Extract the [x, y] coordinate from the center of the cell holding the provided text.  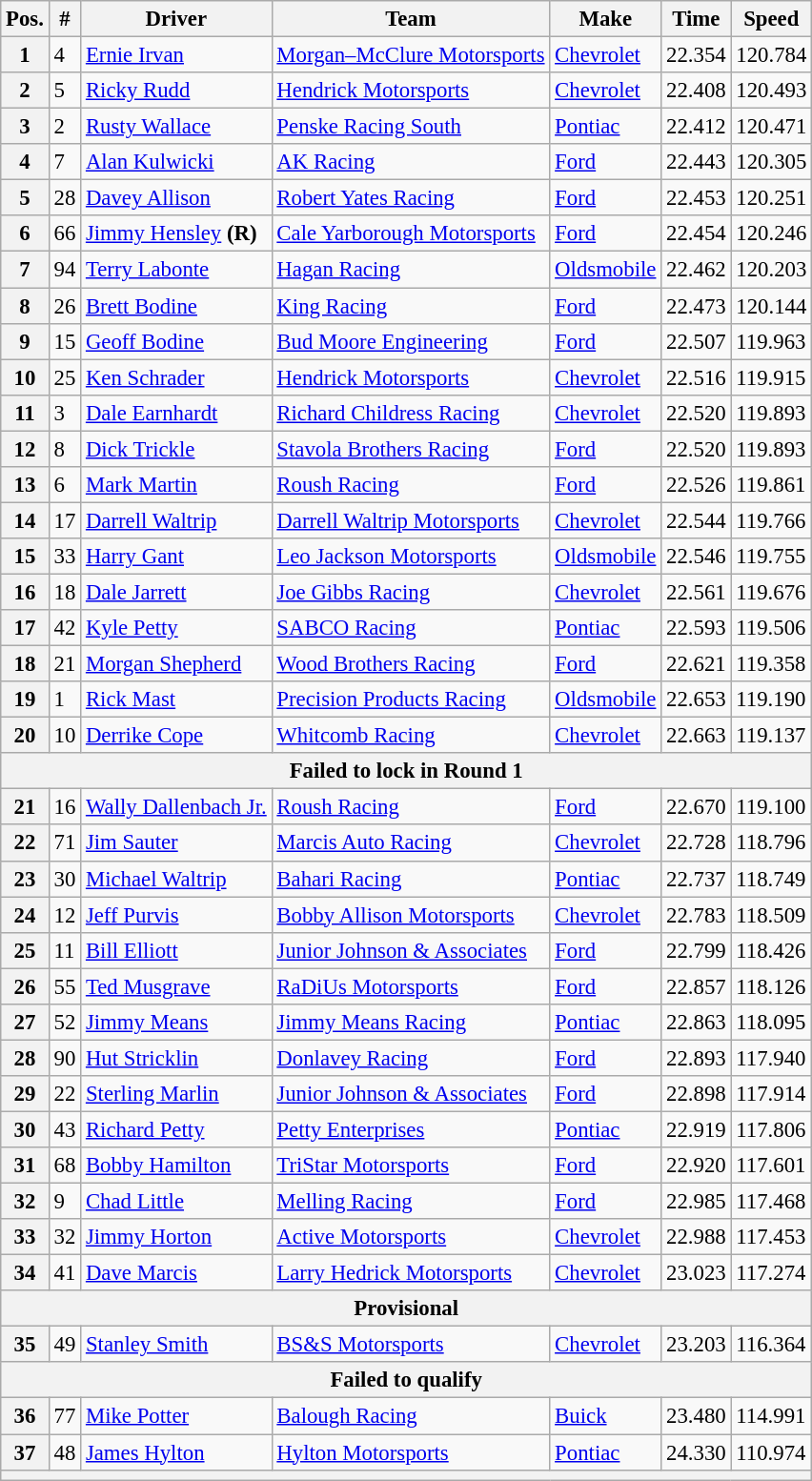
Precision Products Racing [411, 700]
Petty Enterprises [411, 1129]
SABCO Racing [411, 628]
22.546 [696, 557]
Rusty Wallace [176, 127]
22.893 [696, 1058]
Michael Waltrip [176, 879]
22.919 [696, 1129]
22.454 [696, 233]
117.806 [772, 1129]
Richard Petty [176, 1129]
Jim Sauter [176, 843]
22.737 [696, 879]
35 [25, 1345]
22.898 [696, 1094]
BS&S Motorsports [411, 1345]
117.940 [772, 1058]
117.468 [772, 1202]
22.412 [696, 127]
117.274 [772, 1273]
Wood Brothers Racing [411, 664]
Failed to qualify [406, 1381]
20 [25, 736]
Morgan Shepherd [176, 664]
Dick Trickle [176, 449]
120.784 [772, 55]
Penske Racing South [411, 127]
Geoff Bodine [176, 341]
22.507 [696, 341]
22.857 [696, 986]
24.330 [696, 1452]
22.863 [696, 1023]
Alan Kulwicki [176, 162]
118.749 [772, 879]
22.443 [696, 162]
23.023 [696, 1273]
31 [25, 1166]
Derrike Cope [176, 736]
Leo Jackson Motorsports [411, 557]
Ted Musgrave [176, 986]
# [65, 19]
Bill Elliott [176, 950]
Bobby Allison Motorsports [411, 915]
66 [65, 233]
118.509 [772, 915]
77 [65, 1416]
120.203 [772, 270]
29 [25, 1094]
22.561 [696, 592]
Balough Racing [411, 1416]
Ernie Irvan [176, 55]
Chad Little [176, 1202]
120.471 [772, 127]
Jimmy Means Racing [411, 1023]
Bobby Hamilton [176, 1166]
24 [25, 915]
22.728 [696, 843]
Team [411, 19]
22.985 [696, 1202]
Hylton Motorsports [411, 1452]
Dale Earnhardt [176, 413]
22.544 [696, 520]
41 [65, 1273]
Terry Labonte [176, 270]
120.251 [772, 198]
22.593 [696, 628]
Provisional [406, 1309]
Make [606, 19]
22.783 [696, 915]
Melling Racing [411, 1202]
119.766 [772, 520]
119.755 [772, 557]
22.670 [696, 807]
120.493 [772, 91]
23.203 [696, 1345]
119.190 [772, 700]
Dale Jarrett [176, 592]
110.974 [772, 1452]
King Racing [411, 306]
48 [65, 1452]
22.462 [696, 270]
22.354 [696, 55]
RaDiUs Motorsports [411, 986]
90 [65, 1058]
Robert Yates Racing [411, 198]
AK Racing [411, 162]
Sterling Marlin [176, 1094]
Morgan–McClure Motorsports [411, 55]
52 [65, 1023]
118.126 [772, 986]
119.861 [772, 485]
114.991 [772, 1416]
22.453 [696, 198]
71 [65, 843]
Cale Yarborough Motorsports [411, 233]
117.453 [772, 1237]
22.621 [696, 664]
Hagan Racing [411, 270]
Dave Marcis [176, 1273]
Mark Martin [176, 485]
James Hylton [176, 1452]
55 [65, 986]
118.796 [772, 843]
49 [65, 1345]
Time [696, 19]
119.506 [772, 628]
Harry Gant [176, 557]
Buick [606, 1416]
118.426 [772, 950]
Wally Dallenbach Jr. [176, 807]
Mike Potter [176, 1416]
Larry Hedrick Motorsports [411, 1273]
120.246 [772, 233]
Active Motorsports [411, 1237]
Rick Mast [176, 700]
Jimmy Hensley (R) [176, 233]
119.100 [772, 807]
118.095 [772, 1023]
Joe Gibbs Racing [411, 592]
22.799 [696, 950]
22.663 [696, 736]
22.988 [696, 1237]
116.364 [772, 1345]
22.516 [696, 377]
Darrell Waltrip [176, 520]
Donlavey Racing [411, 1058]
22.408 [696, 91]
119.137 [772, 736]
Darrell Waltrip Motorsports [411, 520]
119.963 [772, 341]
Ricky Rudd [176, 91]
120.144 [772, 306]
22.653 [696, 700]
Hut Stricklin [176, 1058]
119.915 [772, 377]
119.676 [772, 592]
37 [25, 1452]
Failed to lock in Round 1 [406, 771]
TriStar Motorsports [411, 1166]
22.920 [696, 1166]
117.914 [772, 1094]
Bud Moore Engineering [411, 341]
119.358 [772, 664]
Pos. [25, 19]
Driver [176, 19]
23.480 [696, 1416]
Richard Childress Racing [411, 413]
Jimmy Horton [176, 1237]
34 [25, 1273]
14 [25, 520]
36 [25, 1416]
94 [65, 270]
Davey Allison [176, 198]
23 [25, 879]
13 [25, 485]
68 [65, 1166]
22.473 [696, 306]
Speed [772, 19]
117.601 [772, 1166]
Stanley Smith [176, 1345]
Bahari Racing [411, 879]
Brett Bodine [176, 306]
Kyle Petty [176, 628]
Jeff Purvis [176, 915]
19 [25, 700]
42 [65, 628]
Ken Schrader [176, 377]
43 [65, 1129]
Whitcomb Racing [411, 736]
120.305 [772, 162]
Marcis Auto Racing [411, 843]
27 [25, 1023]
Jimmy Means [176, 1023]
22.526 [696, 485]
Stavola Brothers Racing [411, 449]
